Capture the cell that displays the provided text and extract its [X, Y] central coordinate. 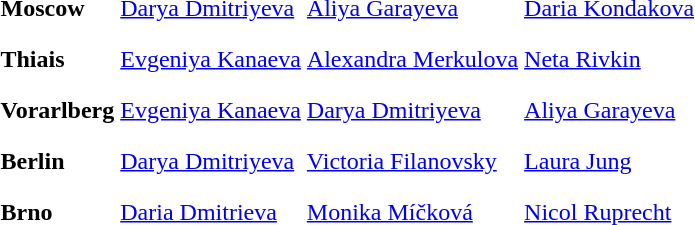
Alexandra Merkulova [412, 59]
Victoria Filanovsky [412, 161]
